Locate the cell with the specified text and output its [x, y] center coordinate. 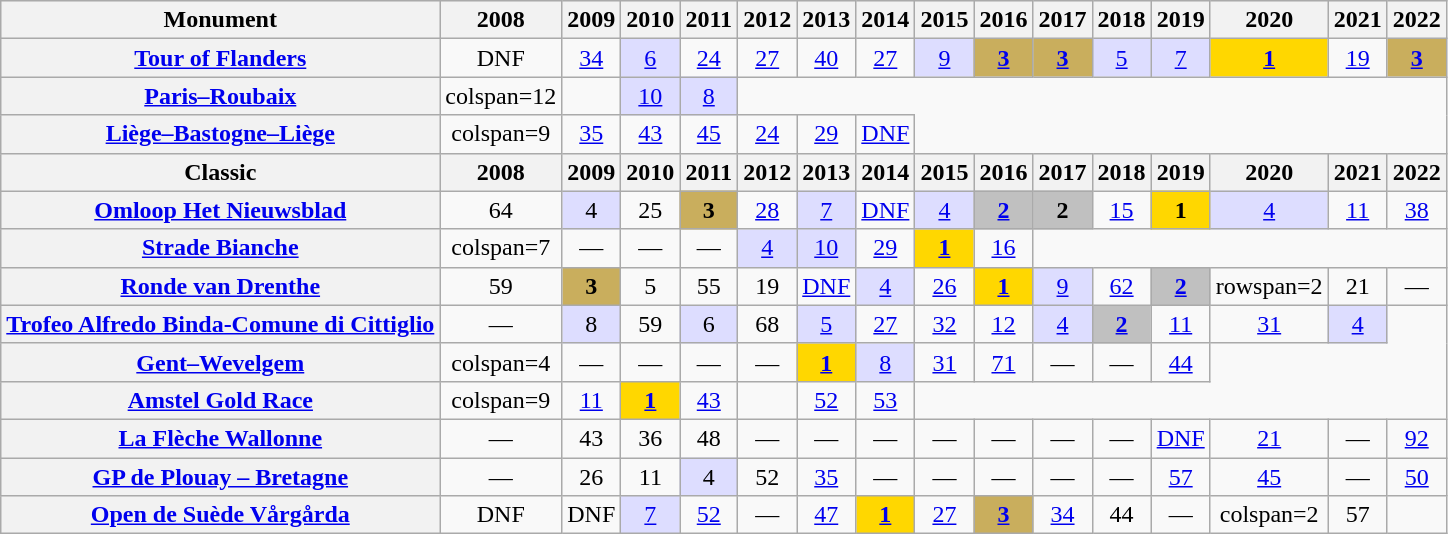
colspan=4 [501, 362]
Tour of Flanders [220, 58]
64 [501, 210]
28 [768, 210]
48 [709, 438]
Ronde van Drenthe [220, 286]
16 [1004, 248]
Strade Bianche [220, 248]
Open de Suède Vårgårda [220, 515]
Trofeo Alfredo Binda-Comune di Cittiglio [220, 324]
Monument [220, 20]
38 [1416, 210]
Liège–Bastogne–Liège [220, 134]
92 [1416, 438]
15 [1122, 210]
GP de Plouay – Bretagne [220, 477]
colspan=12 [501, 96]
53 [886, 400]
Classic [220, 172]
rowspan=2 [1269, 286]
Paris–Roubaix [220, 96]
50 [1416, 477]
Gent–Wevelgem [220, 362]
71 [1004, 362]
47 [826, 515]
62 [1122, 286]
32 [944, 324]
colspan=2 [1269, 515]
55 [709, 286]
25 [650, 210]
40 [826, 58]
Amstel Gold Race [220, 400]
12 [1004, 324]
Omloop Het Nieuwsblad [220, 210]
colspan=7 [501, 248]
68 [768, 324]
La Flèche Wallonne [220, 438]
36 [650, 438]
